For the text-containing cell, return its midpoint in (x, y) coordinate format. 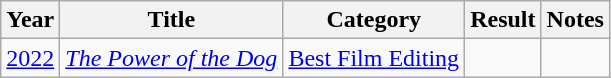
Year (30, 20)
2022 (30, 58)
The Power of the Dog (172, 58)
Notes (575, 20)
Title (172, 20)
Category (374, 20)
Best Film Editing (374, 58)
Result (503, 20)
